Find where the given text appears and provide that cell's center as (x, y) coordinate. 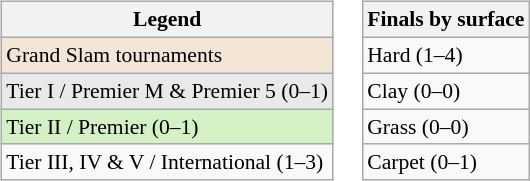
Grand Slam tournaments (167, 55)
Clay (0–0) (446, 91)
Tier II / Premier (0–1) (167, 127)
Legend (167, 20)
Hard (1–4) (446, 55)
Grass (0–0) (446, 127)
Carpet (0–1) (446, 162)
Tier I / Premier M & Premier 5 (0–1) (167, 91)
Finals by surface (446, 20)
Tier III, IV & V / International (1–3) (167, 162)
